Output the [X, Y] coordinate of the center of the cell containing the given text.  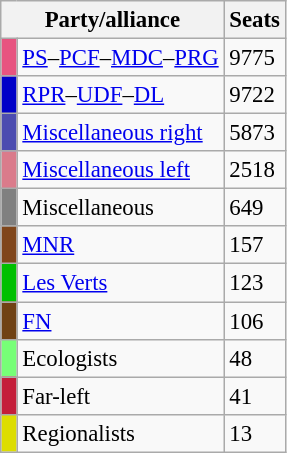
48 [254, 358]
106 [254, 321]
MNR [120, 245]
RPR–UDF–DL [120, 95]
Seats [254, 20]
Miscellaneous right [120, 133]
5873 [254, 133]
Ecologists [120, 358]
Miscellaneous [120, 208]
FN [120, 321]
Party/alliance [112, 20]
2518 [254, 170]
Miscellaneous left [120, 170]
9775 [254, 58]
PS–PCF–MDC–PRG [120, 58]
Les Verts [120, 283]
123 [254, 283]
13 [254, 433]
41 [254, 396]
649 [254, 208]
Far-left [120, 396]
157 [254, 245]
Regionalists [120, 433]
9722 [254, 95]
